Output the [x, y] coordinate of the center of the cell containing the given text.  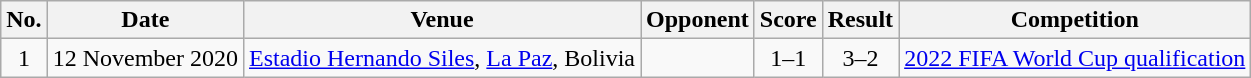
Score [788, 20]
No. [24, 20]
12 November 2020 [145, 58]
2022 FIFA World Cup qualification [1075, 58]
Date [145, 20]
Venue [442, 20]
3–2 [860, 58]
Result [860, 20]
1 [24, 58]
Estadio Hernando Siles, La Paz, Bolivia [442, 58]
Opponent [698, 20]
1–1 [788, 58]
Competition [1075, 20]
